Capture the cell that displays the provided text and extract its [x, y] central coordinate. 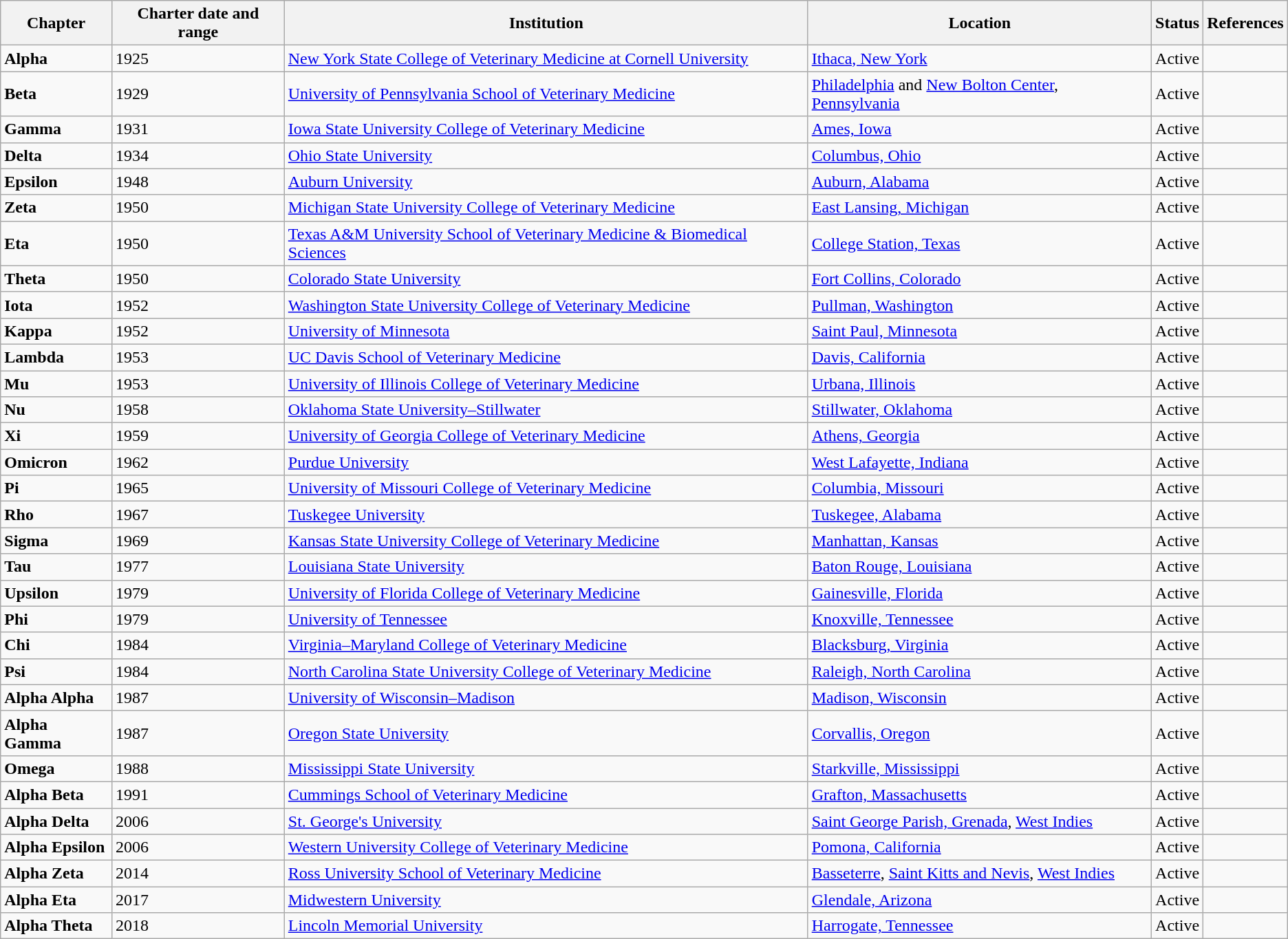
University of Pennsylvania School of Veterinary Medicine [546, 94]
Midwestern University [546, 900]
Basseterre, Saint Kitts and Nevis, West Indies [980, 874]
Athens, Georgia [980, 436]
Pi [56, 488]
Corvallis, Oregon [980, 733]
1959 [198, 436]
Alpha Epsilon [56, 848]
Virginia–Maryland College of Veterinary Medicine [546, 645]
Urbana, Illinois [980, 383]
1977 [198, 567]
1934 [198, 155]
Saint George Parish, Grenada, West Indies [980, 821]
Xi [56, 436]
Charter date and range [198, 23]
Chapter [56, 23]
Fort Collins, Colorado [980, 279]
Philadelphia and New Bolton Center, Pennsylvania [980, 94]
1967 [198, 515]
1931 [198, 129]
Pomona, California [980, 848]
Status [1178, 23]
Blacksburg, Virginia [980, 645]
Iota [56, 305]
Oregon State University [546, 733]
1929 [198, 94]
North Carolina State University College of Veterinary Medicine [546, 671]
College Station, Texas [980, 244]
Pullman, Washington [980, 305]
University of Missouri College of Veterinary Medicine [546, 488]
Washington State University College of Veterinary Medicine [546, 305]
Saint Paul, Minnesota [980, 331]
Mu [56, 383]
Psi [56, 671]
Chi [56, 645]
University of Florida College of Veterinary Medicine [546, 593]
Alpha Theta [56, 926]
Glendale, Arizona [980, 900]
1948 [198, 182]
Louisiana State University [546, 567]
Michigan State University College of Veterinary Medicine [546, 208]
Alpha Alpha [56, 698]
University of Illinois College of Veterinary Medicine [546, 383]
Grafton, Massachusetts [980, 795]
Delta [56, 155]
Tau [56, 567]
Phi [56, 619]
Iowa State University College of Veterinary Medicine [546, 129]
2014 [198, 874]
Upsilon [56, 593]
UC Davis School of Veterinary Medicine [546, 357]
Nu [56, 410]
Alpha Eta [56, 900]
Cummings School of Veterinary Medicine [546, 795]
New York State College of Veterinary Medicine at Cornell University [546, 58]
Western University College of Veterinary Medicine [546, 848]
Gamma [56, 129]
Lambda [56, 357]
Eta [56, 244]
Gainesville, Florida [980, 593]
Sigma [56, 541]
Institution [546, 23]
Auburn, Alabama [980, 182]
Baton Rouge, Louisiana [980, 567]
Rho [56, 515]
Davis, California [980, 357]
1958 [198, 410]
Alpha Beta [56, 795]
Ames, Iowa [980, 129]
University of Wisconsin–Madison [546, 698]
1965 [198, 488]
Tuskegee, Alabama [980, 515]
West Lafayette, Indiana [980, 462]
Harrogate, Tennessee [980, 926]
1925 [198, 58]
Knoxville, Tennessee [980, 619]
2018 [198, 926]
Starkville, Mississippi [980, 768]
University of Minnesota [546, 331]
Location [980, 23]
1962 [198, 462]
Epsilon [56, 182]
St. George's University [546, 821]
2017 [198, 900]
Kansas State University College of Veterinary Medicine [546, 541]
Mississippi State University [546, 768]
Columbus, Ohio [980, 155]
Omicron [56, 462]
Theta [56, 279]
References [1245, 23]
Alpha [56, 58]
1988 [198, 768]
Alpha Zeta [56, 874]
Zeta [56, 208]
Purdue University [546, 462]
Ithaca, New York [980, 58]
Texas A&M University School of Veterinary Medicine & Biomedical Sciences [546, 244]
University of Georgia College of Veterinary Medicine [546, 436]
Ohio State University [546, 155]
Alpha Delta [56, 821]
Alpha Gamma [56, 733]
Ross University School of Veterinary Medicine [546, 874]
Colorado State University [546, 279]
Raleigh, North Carolina [980, 671]
1991 [198, 795]
Beta [56, 94]
University of Tennessee [546, 619]
1969 [198, 541]
Columbia, Missouri [980, 488]
Kappa [56, 331]
Madison, Wisconsin [980, 698]
Manhattan, Kansas [980, 541]
Oklahoma State University–Stillwater [546, 410]
Tuskegee University [546, 515]
Stillwater, Oklahoma [980, 410]
Omega [56, 768]
Auburn University [546, 182]
East Lansing, Michigan [980, 208]
Lincoln Memorial University [546, 926]
